Output the [X, Y] coordinate of the center of the cell containing the given text.  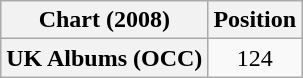
124 [255, 58]
UK Albums (OCC) [104, 58]
Chart (2008) [104, 20]
Position [255, 20]
